Output the (x, y) coordinate of the center of the cell containing the given text.  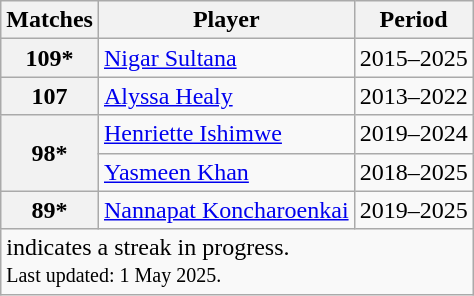
indicates a streak in progress.Last updated: 1 May 2025. (237, 262)
107 (50, 96)
Alyssa Healy (226, 96)
2019–2024 (414, 134)
Matches (50, 20)
98* (50, 153)
Player (226, 20)
2013–2022 (414, 96)
2018–2025 (414, 172)
Yasmeen Khan (226, 172)
Nannapat Koncharoenkai (226, 210)
89* (50, 210)
Period (414, 20)
109* (50, 58)
Nigar Sultana (226, 58)
2015–2025 (414, 58)
2019–2025 (414, 210)
Henriette Ishimwe (226, 134)
